From the cell containing the given text, extract its center point as (X, Y) coordinate. 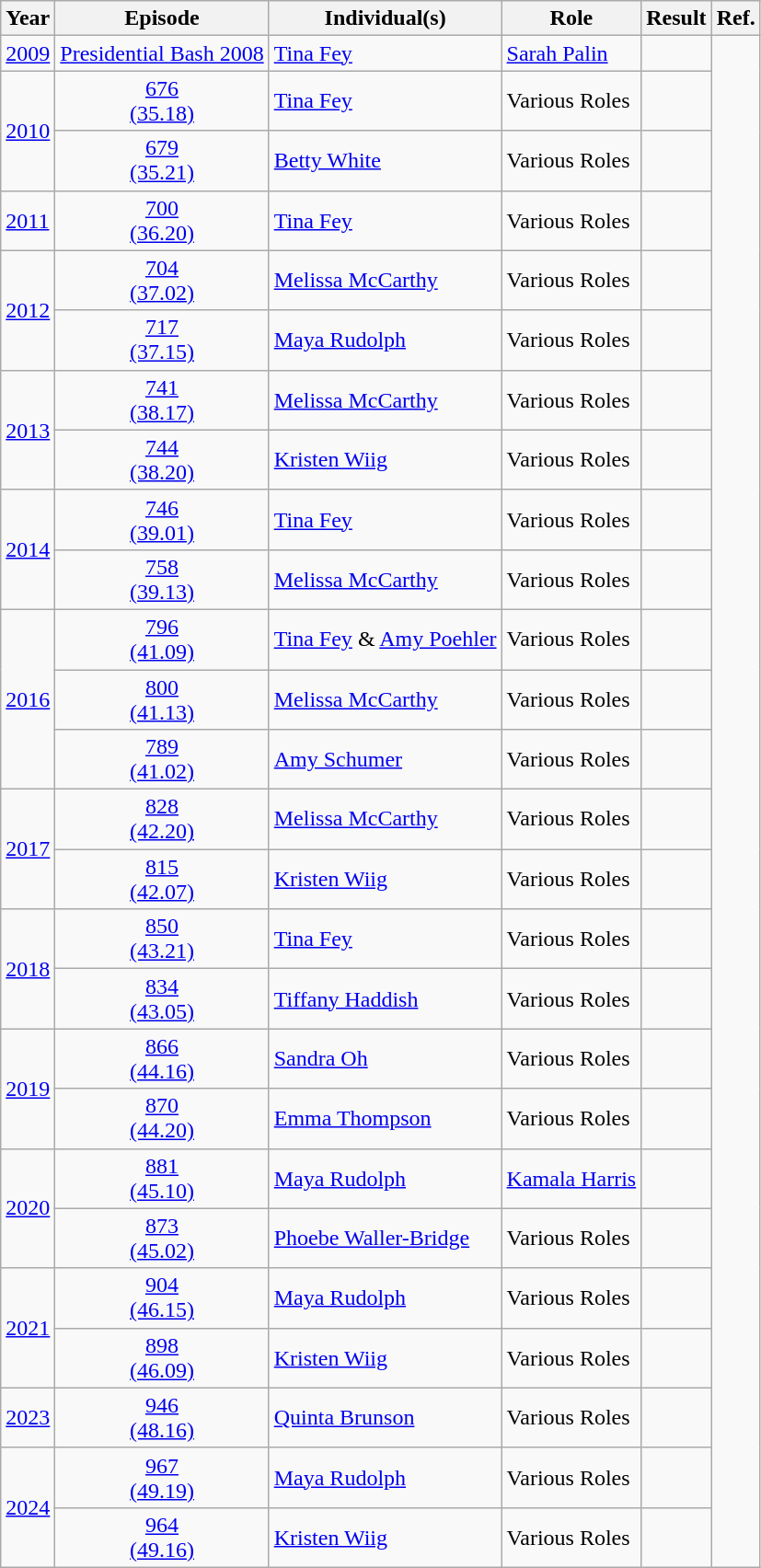
967 (49.19) (162, 1478)
700 (36.20) (162, 221)
717 (37.15) (162, 340)
679 (35.21) (162, 160)
Result (676, 18)
Quinta Brunson (385, 1417)
789 (41.02) (162, 760)
2018 (28, 969)
866 (44.16) (162, 1058)
Amy Schumer (385, 760)
796 (41.09) (162, 639)
676 (35.18) (162, 101)
2020 (28, 1208)
2024 (28, 1507)
2017 (28, 849)
828 (42.20) (162, 819)
2021 (28, 1328)
2010 (28, 131)
946 (48.16) (162, 1417)
Year (28, 18)
870 (44.20) (162, 1119)
2016 (28, 699)
Emma Thompson (385, 1119)
Ref. (736, 18)
2011 (28, 221)
Episode (162, 18)
Phoebe Waller-Bridge (385, 1239)
Sandra Oh (385, 1058)
746 (39.01) (162, 519)
904 (46.15) (162, 1297)
Tiffany Haddish (385, 999)
873 (45.02) (162, 1239)
758 (39.13) (162, 580)
898 (46.09) (162, 1358)
2009 (28, 53)
2013 (28, 430)
704 (37.02) (162, 280)
Presidential Bash 2008 (162, 53)
741 (38.17) (162, 399)
Tina Fey & Amy Poehler (385, 639)
Betty White (385, 160)
850 (43.21) (162, 939)
Individual(s) (385, 18)
2012 (28, 310)
2023 (28, 1417)
834 (43.05) (162, 999)
744 (38.20) (162, 460)
Kamala Harris (571, 1178)
2019 (28, 1089)
815 (42.07) (162, 880)
Sarah Palin (571, 53)
881 (45.10) (162, 1178)
2014 (28, 549)
800 (41.13) (162, 699)
964 (49.16) (162, 1537)
Role (571, 18)
